Scan for the cell matching the given text and deliver its [X, Y] coordinate at center. 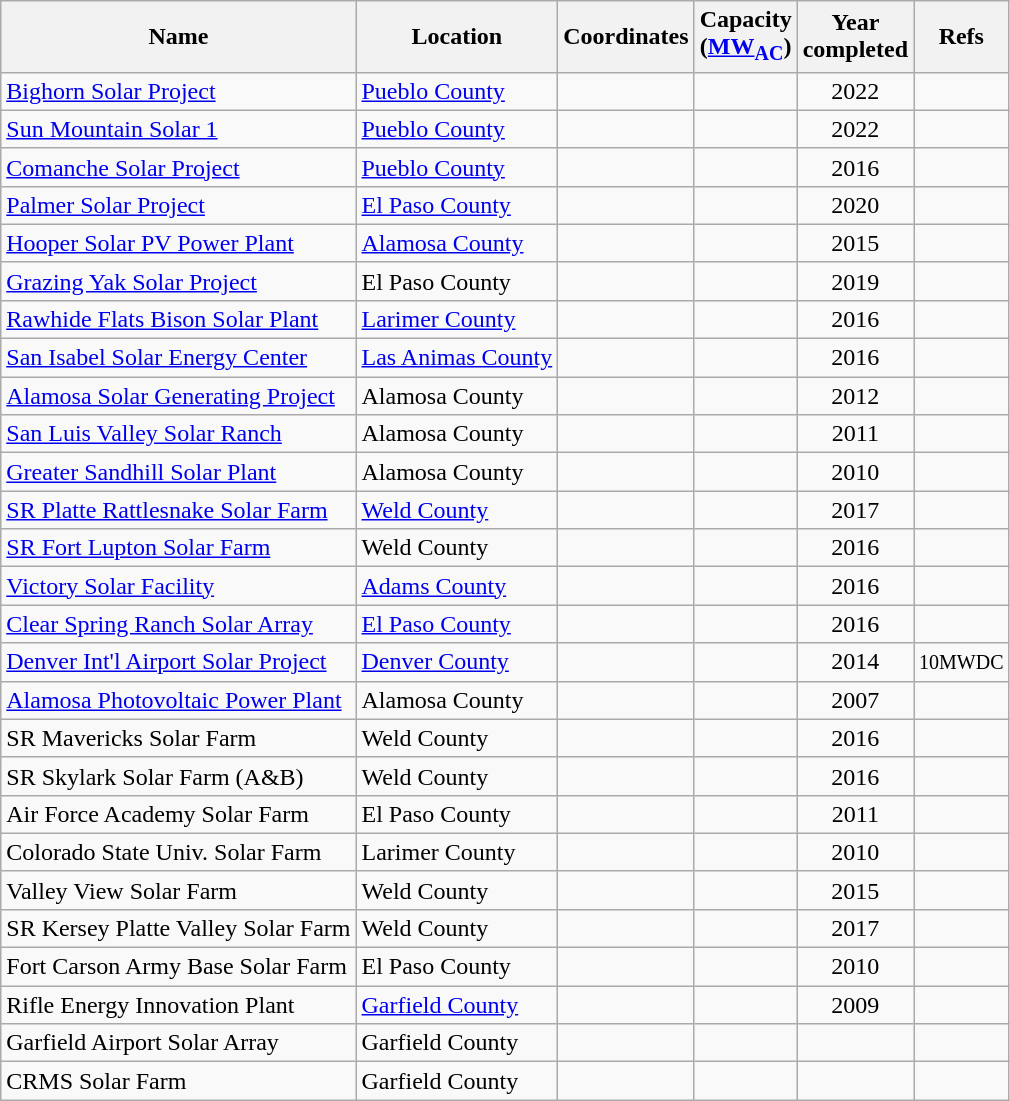
Fort Carson Army Base Solar Farm [178, 967]
2009 [855, 1005]
Adams County [457, 586]
Capacity(MWAC) [746, 36]
San Luis Valley Solar Ranch [178, 434]
Rawhide Flats Bison Solar Plant [178, 319]
Grazing Yak Solar Project [178, 281]
Garfield Airport Solar Array [178, 1043]
10MWDC [962, 662]
SR Platte Rattlesnake Solar Farm [178, 510]
2020 [855, 205]
Alamosa Solar Generating Project [178, 396]
Bighorn Solar Project [178, 91]
CRMS Solar Farm [178, 1081]
Coordinates [626, 36]
Sun Mountain Solar 1 [178, 129]
San Isabel Solar Energy Center [178, 358]
Comanche Solar Project [178, 167]
Hooper Solar PV Power Plant [178, 243]
Palmer Solar Project [178, 205]
Valley View Solar Farm [178, 890]
2012 [855, 396]
Refs [962, 36]
Air Force Academy Solar Farm [178, 814]
Name [178, 36]
2014 [855, 662]
Greater Sandhill Solar Plant [178, 472]
Denver Int'l Airport Solar Project [178, 662]
Yearcompleted [855, 36]
Denver County [457, 662]
Rifle Energy Innovation Plant [178, 1005]
Clear Spring Ranch Solar Array [178, 624]
SR Mavericks Solar Farm [178, 738]
Victory Solar Facility [178, 586]
Las Animas County [457, 358]
2007 [855, 700]
Colorado State Univ. Solar Farm [178, 852]
SR Kersey Platte Valley Solar Farm [178, 928]
2019 [855, 281]
SR Skylark Solar Farm (A&B) [178, 776]
Alamosa Photovoltaic Power Plant [178, 700]
SR Fort Lupton Solar Farm [178, 548]
Location [457, 36]
